Locate the cell with the specified text and output its [x, y] center coordinate. 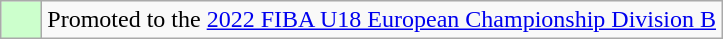
Promoted to the 2022 FIBA U18 European Championship Division B [382, 20]
